Determine the (x, y) coordinate at the center of the cell enclosing the given text.  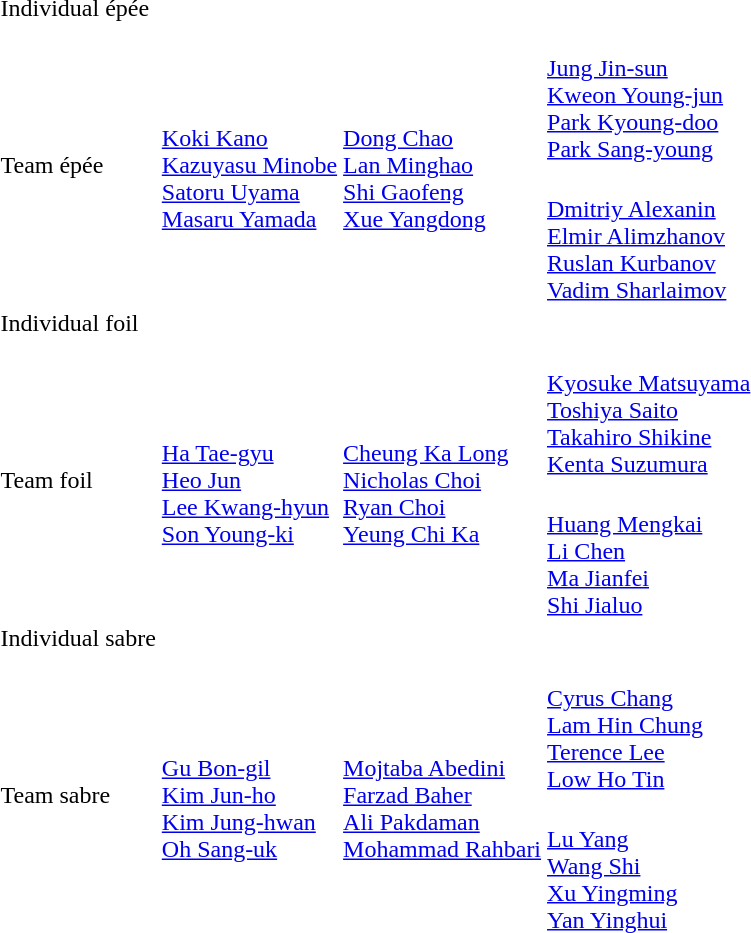
Koki KanoKazuyasu MinobeSatoru UyamaMasaru Yamada (249, 166)
Dong ChaoLan MinghaoShi GaofengXue Yangdong (442, 166)
Ha Tae-gyuHeo JunLee Kwang-hyunSon Young-ki (249, 480)
Cheung Ka LongNicholas ChoiRyan ChoiYeung Chi Ka (442, 480)
